From the cell containing the given text, extract its center point as [X, Y] coordinate. 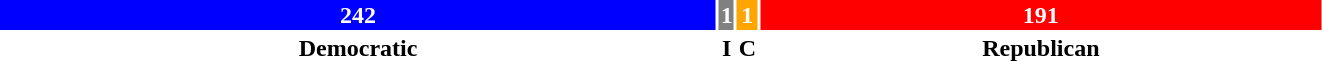
191 [1040, 15]
242 [358, 15]
